Provide the (X, Y) coordinate of the cell's center where the given text is located.  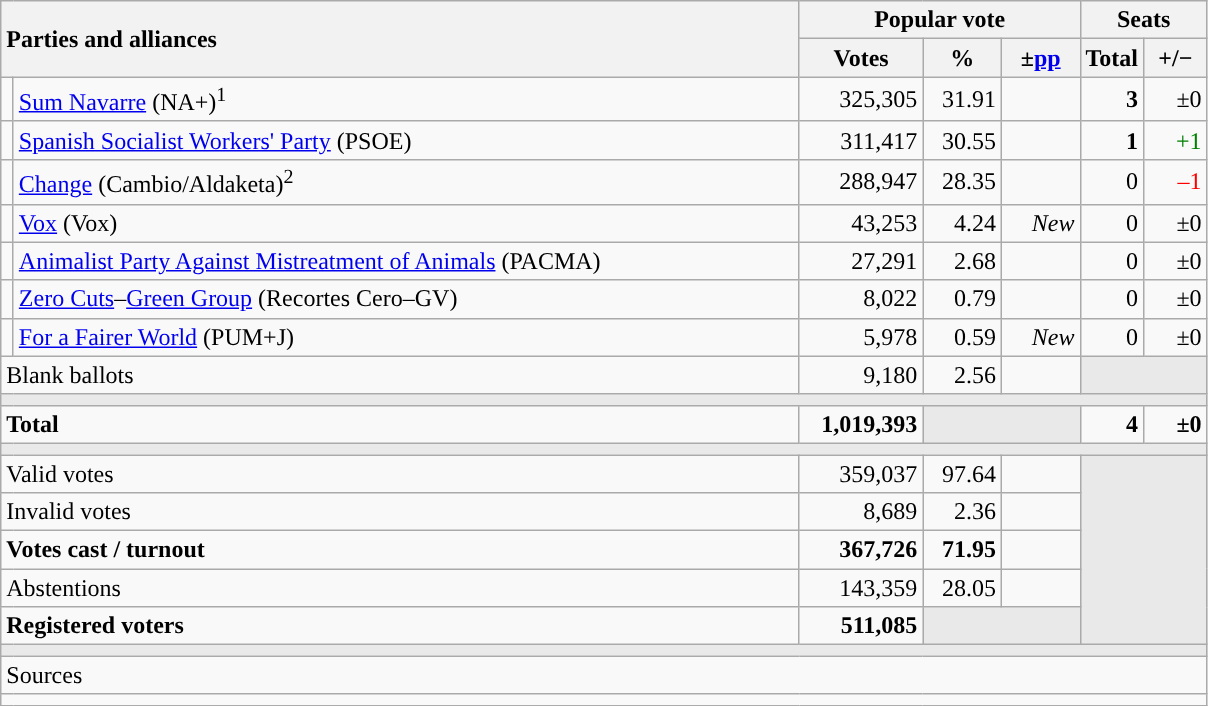
0.79 (962, 299)
4 (1112, 424)
1 (1112, 140)
2.68 (962, 261)
325,305 (861, 100)
Invalid votes (400, 512)
8,689 (861, 512)
367,726 (861, 550)
Blank ballots (400, 375)
For a Fairer World (PUM+J) (406, 337)
2.36 (962, 512)
Sources (604, 675)
Parties and alliances (400, 39)
Vox (Vox) (406, 223)
30.55 (962, 140)
43,253 (861, 223)
3 (1112, 100)
31.91 (962, 100)
143,359 (861, 588)
28.35 (962, 182)
Zero Cuts–Green Group (Recortes Cero–GV) (406, 299)
–1 (1176, 182)
27,291 (861, 261)
71.95 (962, 550)
28.05 (962, 588)
5,978 (861, 337)
Change (Cambio/Aldaketa)2 (406, 182)
511,085 (861, 626)
Popular vote (940, 20)
9,180 (861, 375)
Votes (861, 58)
Sum Navarre (NA+)1 (406, 100)
1,019,393 (861, 424)
97.64 (962, 474)
+1 (1176, 140)
% (962, 58)
2.56 (962, 375)
359,037 (861, 474)
Valid votes (400, 474)
±pp (1040, 58)
+/− (1176, 58)
8,022 (861, 299)
0.59 (962, 337)
Seats (1144, 20)
Animalist Party Against Mistreatment of Animals (PACMA) (406, 261)
311,417 (861, 140)
288,947 (861, 182)
4.24 (962, 223)
Abstentions (400, 588)
Registered voters (400, 626)
Votes cast / turnout (400, 550)
Spanish Socialist Workers' Party (PSOE) (406, 140)
